Find where the given text appears and provide that cell's center as (X, Y) coordinate. 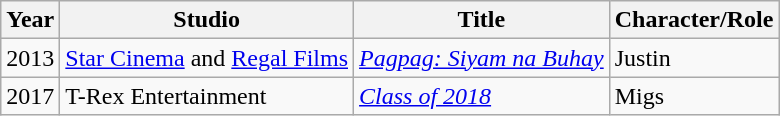
Studio (207, 20)
Justin (694, 58)
Character/Role (694, 20)
Year (30, 20)
Title (482, 20)
2013 (30, 58)
T-Rex Entertainment (207, 96)
Migs (694, 96)
Class of 2018 (482, 96)
Pagpag: Siyam na Buhay (482, 58)
2017 (30, 96)
Star Cinema and Regal Films (207, 58)
